Detect which cell encompasses the target text, then output its (X, Y) center coordinate. 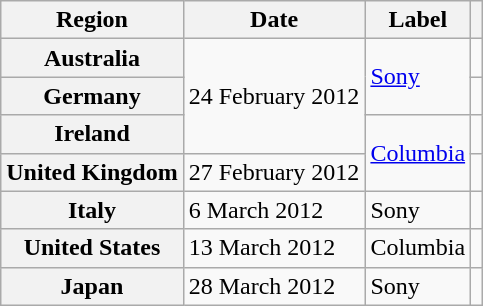
United States (92, 248)
Germany (92, 96)
Date (274, 20)
6 March 2012 (274, 210)
Italy (92, 210)
Region (92, 20)
27 February 2012 (274, 172)
Australia (92, 58)
United Kingdom (92, 172)
Label (418, 20)
Ireland (92, 134)
28 March 2012 (274, 286)
Japan (92, 286)
13 March 2012 (274, 248)
24 February 2012 (274, 96)
